Find where the given text appears and provide that cell's center as [X, Y] coordinate. 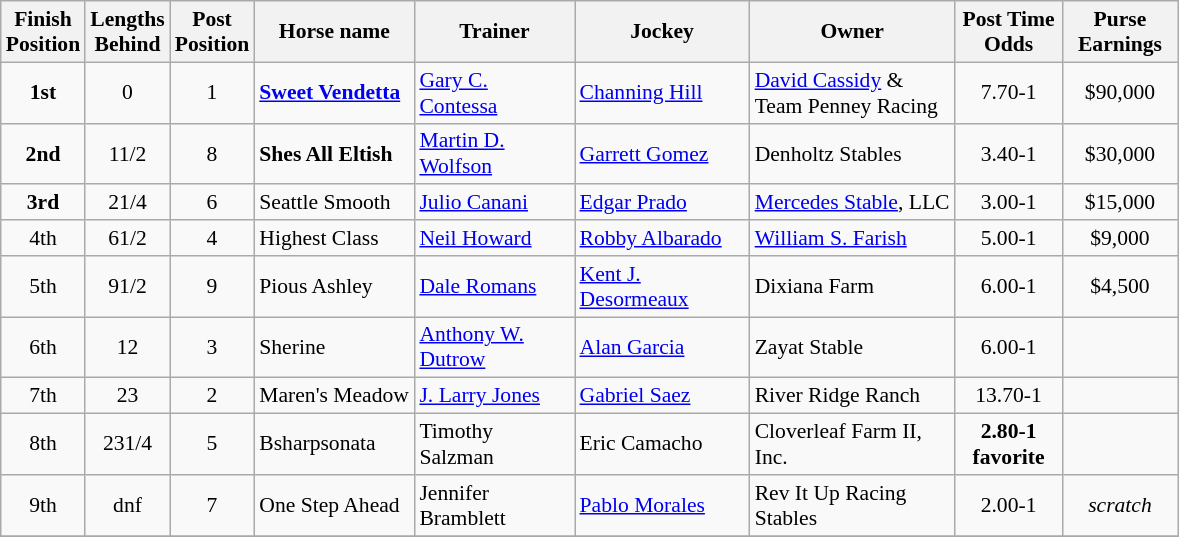
2 [212, 396]
Bsharpsonata [334, 444]
Gary C. Contessa [494, 92]
61/2 [128, 238]
Trainer [494, 32]
Channing Hill [662, 92]
Sherine [334, 348]
6th [43, 348]
$4,500 [1120, 286]
One Step Ahead [334, 506]
River Ridge Ranch [852, 396]
3rd [43, 203]
Pious Ashley [334, 286]
8 [212, 154]
$9,000 [1120, 238]
11/2 [128, 154]
scratch [1120, 506]
Sweet Vendetta [334, 92]
David Cassidy & Team Penney Racing [852, 92]
12 [128, 348]
21/4 [128, 203]
5.00-1 [1009, 238]
Pablo Morales [662, 506]
6 [212, 203]
231/4 [128, 444]
$30,000 [1120, 154]
dnf [128, 506]
Robby Albarado [662, 238]
Highest Class [334, 238]
Neil Howard [494, 238]
5 [212, 444]
Edgar Prado [662, 203]
Denholtz Stables [852, 154]
Post Time Odds [1009, 32]
2nd [43, 154]
Lengths Behind [128, 32]
23 [128, 396]
1st [43, 92]
Post Position [212, 32]
Jennifer Bramblett [494, 506]
Dixiana Farm [852, 286]
7th [43, 396]
Julio Canani [494, 203]
4th [43, 238]
Mercedes Stable, LLC [852, 203]
Maren's Meadow [334, 396]
3.00-1 [1009, 203]
9th [43, 506]
91/2 [128, 286]
Zayat Stable [852, 348]
3 [212, 348]
0 [128, 92]
Purse Earnings [1120, 32]
Finish Position [43, 32]
2.00-1 [1009, 506]
$90,000 [1120, 92]
Owner [852, 32]
2.80-1 favorite [1009, 444]
9 [212, 286]
Horse name [334, 32]
8th [43, 444]
Kent J. Desormeaux [662, 286]
Shes All Eltish [334, 154]
Rev It Up Racing Stables [852, 506]
Martin D. Wolfson [494, 154]
Anthony W. Dutrow [494, 348]
Dale Romans [494, 286]
7.70-1 [1009, 92]
$15,000 [1120, 203]
Seattle Smooth [334, 203]
William S. Farish [852, 238]
1 [212, 92]
Alan Garcia [662, 348]
7 [212, 506]
Gabriel Saez [662, 396]
Timothy Salzman [494, 444]
3.40-1 [1009, 154]
13.70-1 [1009, 396]
Jockey [662, 32]
Cloverleaf Farm II, Inc. [852, 444]
4 [212, 238]
Eric Camacho [662, 444]
5th [43, 286]
Garrett Gomez [662, 154]
J. Larry Jones [494, 396]
